Provide the [X, Y] coordinate of the cell's center where the given text is located.  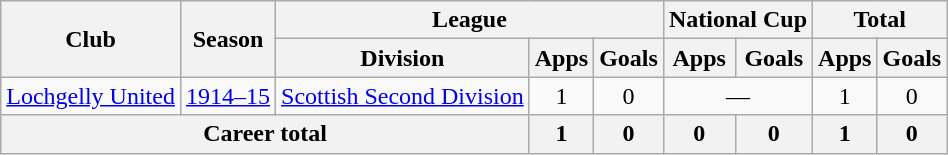
Total [880, 20]
National Cup [738, 20]
League [470, 20]
Career total [265, 134]
Club [91, 39]
Division [403, 58]
Season [228, 39]
Lochgelly United [91, 96]
— [738, 96]
Scottish Second Division [403, 96]
1914–15 [228, 96]
